Search for the cell housing the specified text and yield its (x, y) center coordinate. 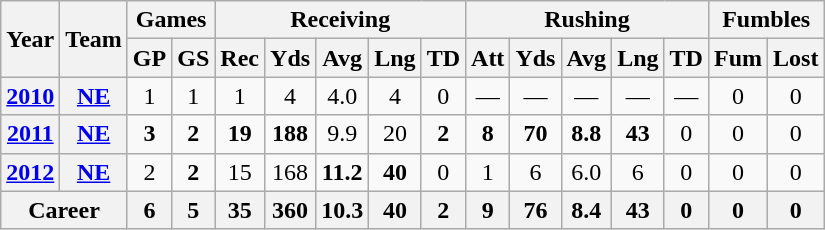
Games (170, 20)
15 (240, 172)
188 (290, 134)
9.9 (342, 134)
3 (149, 134)
10.3 (342, 210)
Career (64, 210)
Rushing (588, 20)
70 (536, 134)
35 (240, 210)
2010 (30, 96)
6.0 (586, 172)
Fumbles (766, 20)
8 (488, 134)
Receiving (340, 20)
Att (488, 58)
9 (488, 210)
Team (94, 39)
GP (149, 58)
GS (194, 58)
4.0 (342, 96)
2011 (30, 134)
5 (194, 210)
11.2 (342, 172)
8.8 (586, 134)
76 (536, 210)
8.4 (586, 210)
2012 (30, 172)
Fum (738, 58)
360 (290, 210)
Lost (796, 58)
Year (30, 39)
20 (395, 134)
19 (240, 134)
168 (290, 172)
Rec (240, 58)
